Output the [x, y] coordinate of the center of the cell containing the given text.  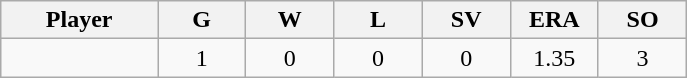
1.35 [554, 58]
3 [642, 58]
L [378, 20]
SO [642, 20]
W [290, 20]
ERA [554, 20]
G [202, 20]
1 [202, 58]
SV [466, 20]
Player [80, 20]
